Identify which cell holds the provided text, then report its [X, Y] central coordinate. 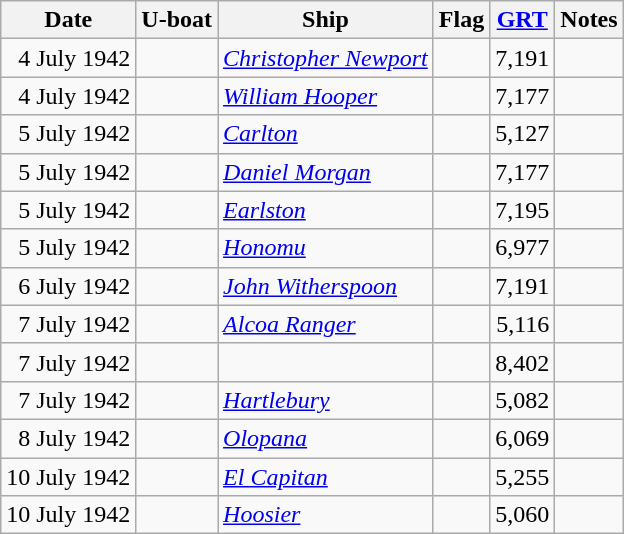
Carlton [326, 134]
6,069 [522, 438]
Date [68, 20]
5,127 [522, 134]
Hoosier [326, 515]
Hartlebury [326, 400]
Flag [461, 20]
5,255 [522, 477]
8,402 [522, 362]
Honomu [326, 248]
Daniel Morgan [326, 172]
5,060 [522, 515]
8 July 1942 [68, 438]
Christopher Newport [326, 58]
7,195 [522, 210]
5,116 [522, 324]
5,082 [522, 400]
Ship [326, 20]
6 July 1942 [68, 286]
El Capitan [326, 477]
6,977 [522, 248]
GRT [522, 20]
Olopana [326, 438]
U-boat [177, 20]
Notes [589, 20]
John Witherspoon [326, 286]
William Hooper [326, 96]
Earlston [326, 210]
Alcoa Ranger [326, 324]
